Return the (X, Y) coordinate for the center point of the cell that contains the specified text.  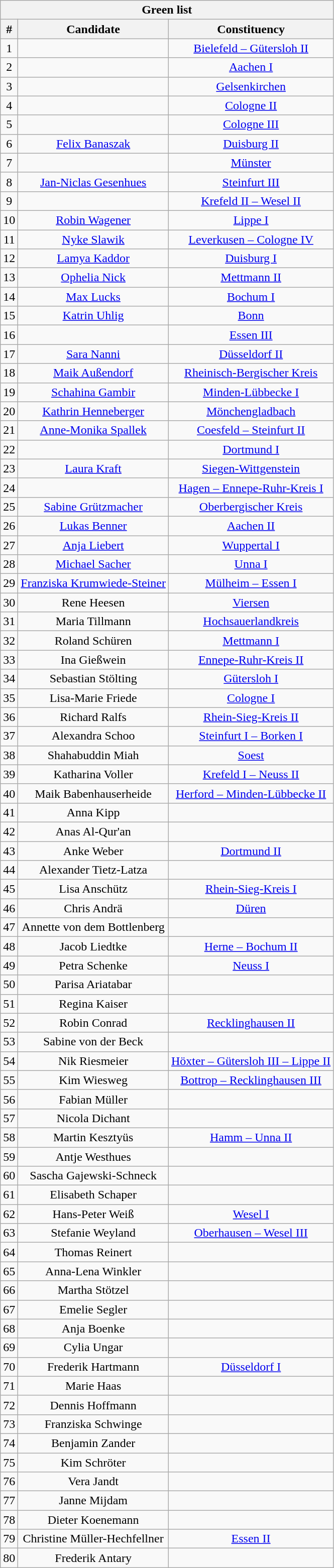
Frederik Hartmann (93, 1367)
Janne Mijdam (93, 1501)
Lisa-Marie Friede (93, 698)
Dortmund II (251, 851)
19 (9, 392)
Hans-Peter Weiß (93, 1214)
Mettmann I (251, 641)
Martha Stötzel (93, 1290)
22 (9, 449)
Katharina Voller (93, 774)
Cologne III (251, 125)
Mülheim – Essen I (251, 583)
Bielefeld – Gütersloh II (251, 48)
48 (9, 946)
74 (9, 1443)
Robin Wagener (93, 220)
Neuss I (251, 966)
Maria Tillmann (93, 622)
Michael Sacher (93, 564)
38 (9, 755)
Hamm – Unna II (251, 1137)
36 (9, 717)
1 (9, 48)
Dortmund I (251, 449)
Oberbergischer Kreis (251, 507)
Essen II (251, 1539)
28 (9, 564)
62 (9, 1214)
Anna Kipp (93, 812)
Recklinghausen II (251, 1023)
30 (9, 602)
Laura Kraft (93, 468)
Anas Al-Qur'an (93, 831)
47 (9, 927)
Düsseldorf II (251, 354)
Stefanie Weyland (93, 1233)
23 (9, 468)
Bochum I (251, 297)
4 (9, 105)
Wesel I (251, 1214)
Duisburg II (251, 144)
Sebastian Stölting (93, 679)
Green list (167, 10)
55 (9, 1080)
78 (9, 1520)
Rhein-Sieg-Kreis I (251, 889)
Robin Conrad (93, 1023)
49 (9, 966)
Cologne II (251, 105)
Steinfurt I – Borken I (251, 736)
Regina Kaiser (93, 1004)
45 (9, 889)
Düren (251, 908)
6 (9, 144)
Steinfurt III (251, 182)
34 (9, 679)
51 (9, 1004)
57 (9, 1118)
69 (9, 1348)
54 (9, 1061)
Schahina Gambir (93, 392)
Candidate (93, 29)
Essen III (251, 335)
11 (9, 239)
Siegen-Wittgenstein (251, 468)
Benjamin Zander (93, 1443)
73 (9, 1424)
Lisa Anschütz (93, 889)
59 (9, 1156)
Parisa Ariatabar (93, 985)
Anja Liebert (93, 545)
44 (9, 870)
67 (9, 1309)
Constituency (251, 29)
65 (9, 1271)
60 (9, 1176)
Richard Ralfs (93, 717)
10 (9, 220)
Antje Westhues (93, 1156)
# (9, 29)
50 (9, 985)
21 (9, 430)
Düsseldorf I (251, 1367)
Sascha Gajewski-Schneck (93, 1176)
Shahabuddin Miah (93, 755)
Lamya Kaddor (93, 259)
66 (9, 1290)
Aachen I (251, 67)
20 (9, 411)
Cologne I (251, 698)
Sabine von der Beck (93, 1042)
Chris Andrä (93, 908)
Alexandra Schoo (93, 736)
Nyke Slawik (93, 239)
33 (9, 660)
Münster (251, 163)
Thomas Reinert (93, 1252)
Annette von dem Bottlenberg (93, 927)
Sabine Grützmacher (93, 507)
64 (9, 1252)
9 (9, 201)
3 (9, 86)
77 (9, 1501)
46 (9, 908)
80 (9, 1558)
Ophelia Nick (93, 278)
Minden-Lübbecke I (251, 392)
37 (9, 736)
Cylia Ungar (93, 1348)
Höxter – Gütersloh III – Lippe II (251, 1061)
35 (9, 698)
Ina Gießwein (93, 660)
79 (9, 1539)
Roland Schüren (93, 641)
Hagen – Ennepe-Ruhr-Kreis I (251, 488)
Mönchengladbach (251, 411)
75 (9, 1463)
Felix Banaszak (93, 144)
Anna-Lena Winkler (93, 1271)
58 (9, 1137)
Kim Schröter (93, 1463)
Rheinisch-Bergischer Kreis (251, 373)
7 (9, 163)
Rene Heesen (93, 602)
Dieter Koenemann (93, 1520)
Anja Boenke (93, 1329)
Hochsauerlandkreis (251, 622)
15 (9, 316)
Nicola Dichant (93, 1118)
Dennis Hoffmann (93, 1405)
27 (9, 545)
Herford – Minden-Lübbecke II (251, 793)
14 (9, 297)
Herne – Bochum II (251, 946)
Soest (251, 755)
Unna I (251, 564)
25 (9, 507)
71 (9, 1386)
Fabian Müller (93, 1099)
Krefeld I – Neuss II (251, 774)
32 (9, 641)
Maik Außendorf (93, 373)
76 (9, 1482)
Anke Weber (93, 851)
42 (9, 831)
63 (9, 1233)
40 (9, 793)
Marie Haas (93, 1386)
Viersen (251, 602)
Sara Nanni (93, 354)
Kathrin Henneberger (93, 411)
72 (9, 1405)
Christine Müller-Hechfellner (93, 1539)
12 (9, 259)
Gütersloh I (251, 679)
Jacob Liedtke (93, 946)
Aachen II (251, 526)
17 (9, 354)
41 (9, 812)
Jan-Niclas Gesenhues (93, 182)
Mettmann II (251, 278)
Kim Wiesweg (93, 1080)
43 (9, 851)
Max Lucks (93, 297)
53 (9, 1042)
Emelie Segler (93, 1309)
70 (9, 1367)
Elisabeth Schaper (93, 1195)
Bonn (251, 316)
13 (9, 278)
31 (9, 622)
29 (9, 583)
Lukas Benner (93, 526)
2 (9, 67)
Anne-Monika Spallek (93, 430)
39 (9, 774)
61 (9, 1195)
Leverkusen – Cologne IV (251, 239)
Oberhausen – Wesel III (251, 1233)
56 (9, 1099)
24 (9, 488)
Frederik Antary (93, 1558)
Alexander Tietz-Latza (93, 870)
Ennepe-Ruhr-Kreis II (251, 660)
Bottrop – Recklinghausen III (251, 1080)
Rhein-Sieg-Kreis II (251, 717)
5 (9, 125)
Franziska Schwinge (93, 1424)
Vera Jandt (93, 1482)
52 (9, 1023)
Lippe I (251, 220)
Petra Schenke (93, 966)
Gelsenkirchen (251, 86)
Katrin Uhlig (93, 316)
Coesfeld – Steinfurt II (251, 430)
Martin Kesztyüs (93, 1137)
16 (9, 335)
Franziska Krumwiede-Steiner (93, 583)
8 (9, 182)
18 (9, 373)
Maik Babenhauserheide (93, 793)
26 (9, 526)
68 (9, 1329)
Wuppertal I (251, 545)
Duisburg I (251, 259)
Krefeld II – Wesel II (251, 201)
Nik Riesmeier (93, 1061)
